For the text-containing cell, return its midpoint in [X, Y] coordinate format. 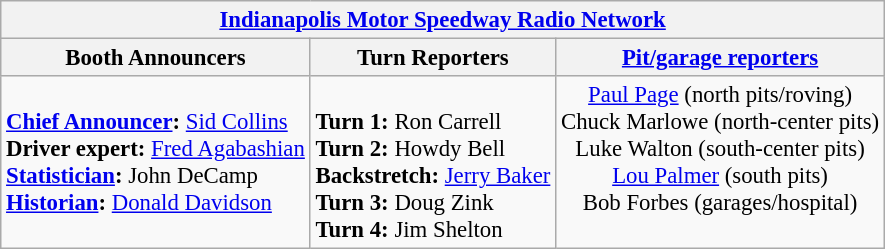
Chief Announcer: Sid Collins Driver expert: Fred Agabashian Statistician: John DeCamp Historian: Donald Davidson [156, 162]
Booth Announcers [156, 58]
Turn 1: Ron Carrell Turn 2: Howdy Bell Backstretch: Jerry Baker Turn 3: Doug Zink Turn 4: Jim Shelton [433, 162]
Indianapolis Motor Speedway Radio Network [443, 20]
Pit/garage reporters [720, 58]
Turn Reporters [433, 58]
Paul Page (north pits/roving)Chuck Marlowe (north-center pits)Luke Walton (south-center pits)Lou Palmer (south pits)Bob Forbes (garages/hospital) [720, 162]
